For the text-containing cell, return its midpoint in (x, y) coordinate format. 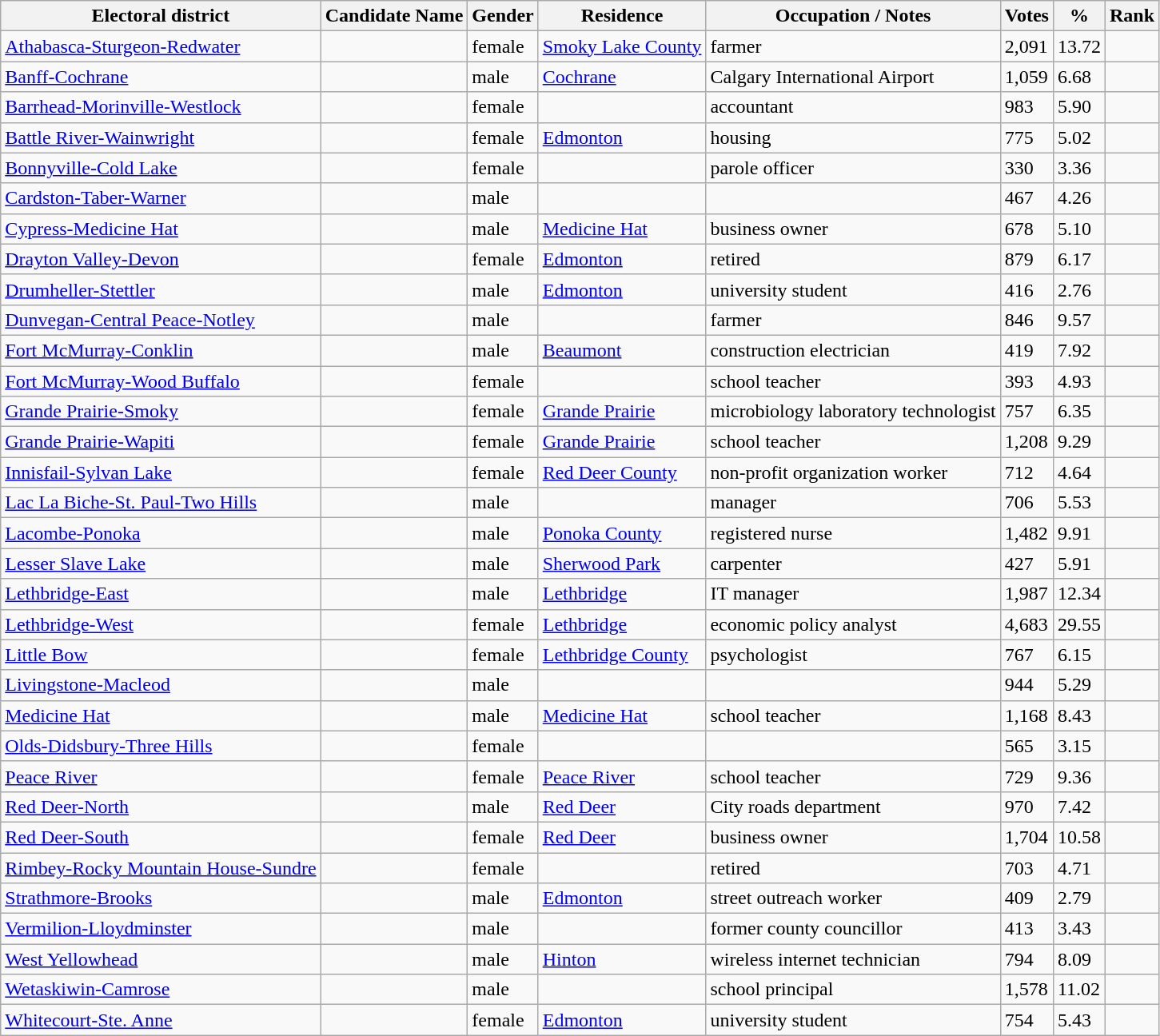
Little Bow (161, 655)
11.02 (1079, 990)
9.57 (1079, 320)
West Yellowhead (161, 959)
Red Deer-South (161, 837)
3.43 (1079, 929)
2,091 (1026, 46)
Lac La Biche-St. Paul-Two Hills (161, 503)
wireless internet technician (853, 959)
4.71 (1079, 867)
Bonnyville-Cold Lake (161, 168)
Lethbridge-West (161, 624)
794 (1026, 959)
703 (1026, 867)
1,704 (1026, 837)
5.91 (1079, 564)
Lacombe-Ponoka (161, 533)
846 (1026, 320)
Battle River-Wainwright (161, 137)
7.42 (1079, 807)
Lesser Slave Lake (161, 564)
1,059 (1026, 77)
Beaumont (622, 350)
carpenter (853, 564)
29.55 (1079, 624)
5.90 (1079, 107)
Ponoka County (622, 533)
1,578 (1026, 990)
former county councillor (853, 929)
Fort McMurray-Conklin (161, 350)
754 (1026, 1020)
729 (1026, 776)
467 (1026, 198)
3.15 (1079, 746)
13.72 (1079, 46)
8.43 (1079, 715)
678 (1026, 229)
Drayton Valley-Devon (161, 259)
Votes (1026, 16)
City roads department (853, 807)
409 (1026, 899)
Vermilion-Lloydminster (161, 929)
Fort McMurray-Wood Buffalo (161, 381)
1,168 (1026, 715)
712 (1026, 472)
9.29 (1079, 442)
6.17 (1079, 259)
accountant (853, 107)
Cypress-Medicine Hat (161, 229)
Cardston-Taber-Warner (161, 198)
3.36 (1079, 168)
non-profit organization worker (853, 472)
4.26 (1079, 198)
1,987 (1026, 594)
Candidate Name (394, 16)
Olds-Didsbury-Three Hills (161, 746)
Sherwood Park (622, 564)
housing (853, 137)
economic policy analyst (853, 624)
6.68 (1079, 77)
Banff-Cochrane (161, 77)
12.34 (1079, 594)
4.64 (1079, 472)
IT manager (853, 594)
Wetaskiwin-Camrose (161, 990)
Grande Prairie-Smoky (161, 412)
983 (1026, 107)
4,683 (1026, 624)
5.10 (1079, 229)
Barrhead-Morinville-Westlock (161, 107)
775 (1026, 137)
706 (1026, 503)
Whitecourt-Ste. Anne (161, 1020)
Residence (622, 16)
Dunvegan-Central Peace-Notley (161, 320)
Innisfail-Sylvan Lake (161, 472)
7.92 (1079, 350)
970 (1026, 807)
767 (1026, 655)
Drumheller-Stettler (161, 289)
registered nurse (853, 533)
% (1079, 16)
419 (1026, 350)
construction electrician (853, 350)
2.76 (1079, 289)
413 (1026, 929)
manager (853, 503)
Calgary International Airport (853, 77)
Occupation / Notes (853, 16)
2.79 (1079, 899)
microbiology laboratory technologist (853, 412)
Gender (503, 16)
5.43 (1079, 1020)
Grande Prairie-Wapiti (161, 442)
Lethbridge County (622, 655)
Red Deer County (622, 472)
Hinton (622, 959)
416 (1026, 289)
Lethbridge-East (161, 594)
10.58 (1079, 837)
8.09 (1079, 959)
street outreach worker (853, 899)
5.53 (1079, 503)
Red Deer-North (161, 807)
4.93 (1079, 381)
6.15 (1079, 655)
427 (1026, 564)
1,482 (1026, 533)
psychologist (853, 655)
944 (1026, 685)
6.35 (1079, 412)
school principal (853, 990)
Cochrane (622, 77)
879 (1026, 259)
Smoky Lake County (622, 46)
Strathmore-Brooks (161, 899)
Athabasca-Sturgeon-Redwater (161, 46)
5.29 (1079, 685)
1,208 (1026, 442)
Rank (1132, 16)
330 (1026, 168)
393 (1026, 381)
565 (1026, 746)
Electoral district (161, 16)
Rimbey-Rocky Mountain House-Sundre (161, 867)
9.36 (1079, 776)
9.91 (1079, 533)
parole officer (853, 168)
757 (1026, 412)
Livingstone-Macleod (161, 685)
5.02 (1079, 137)
